Scan for the cell matching the given text and deliver its (x, y) coordinate at center. 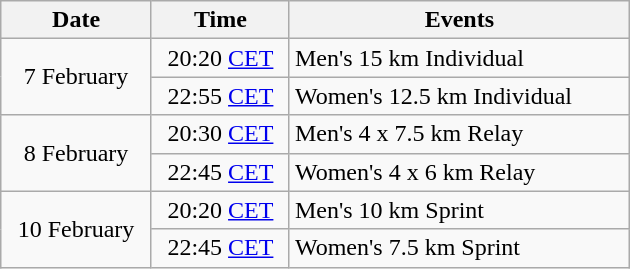
Men's 10 km Sprint (459, 210)
Women's 7.5 km Sprint (459, 248)
10 February (76, 229)
8 February (76, 153)
Date (76, 20)
22:55 CET (220, 96)
Men's 4 x 7.5 km Relay (459, 134)
Men's 15 km Individual (459, 58)
7 February (76, 77)
Women's 4 x 6 km Relay (459, 172)
Events (459, 20)
Women's 12.5 km Individual (459, 96)
Time (220, 20)
20:30 CET (220, 134)
